Scan for the cell matching the given text and deliver its (X, Y) coordinate at center. 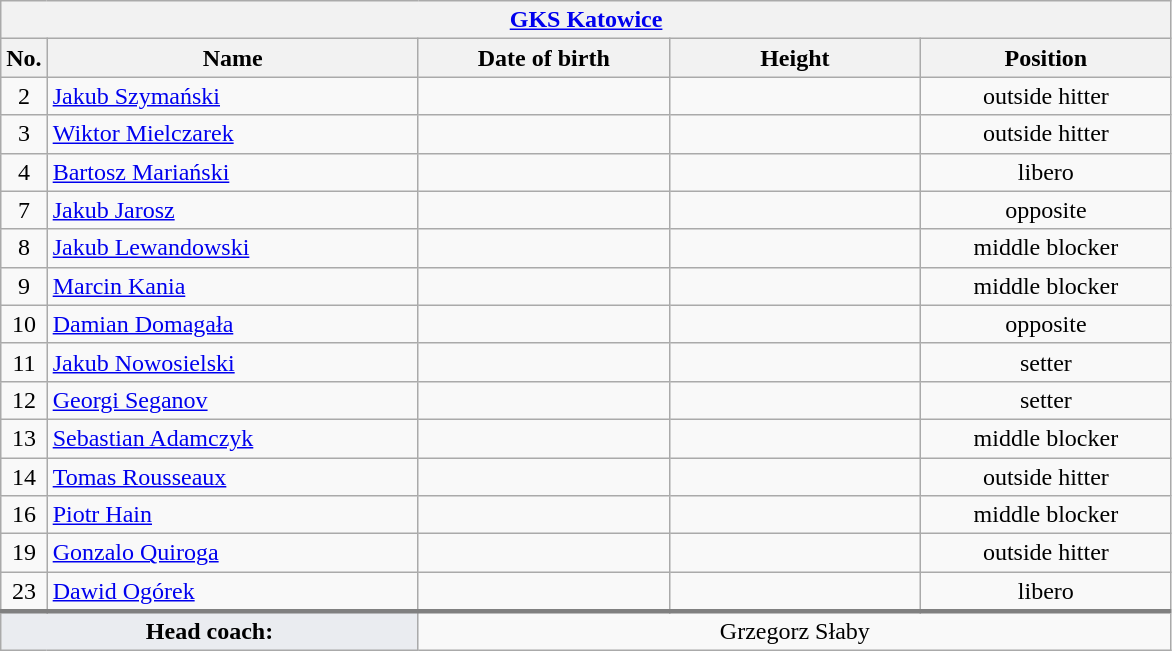
Jakub Nowosielski (232, 362)
7 (24, 210)
Tomas Rousseaux (232, 477)
Jakub Jarosz (232, 210)
Sebastian Adamczyk (232, 438)
19 (24, 553)
Height (794, 58)
Head coach: (210, 631)
2 (24, 96)
23 (24, 592)
4 (24, 172)
3 (24, 134)
Name (232, 58)
13 (24, 438)
Bartosz Mariański (232, 172)
11 (24, 362)
Grzegorz Słaby (794, 631)
10 (24, 324)
9 (24, 286)
Damian Domagała (232, 324)
8 (24, 248)
Wiktor Mielczarek (232, 134)
Date of birth (544, 58)
14 (24, 477)
16 (24, 515)
Piotr Hain (232, 515)
Jakub Szymański (232, 96)
Jakub Lewandowski (232, 248)
Georgi Seganov (232, 400)
GKS Katowice (586, 20)
Position (1046, 58)
Dawid Ogórek (232, 592)
Gonzalo Quiroga (232, 553)
No. (24, 58)
Marcin Kania (232, 286)
12 (24, 400)
